Output the [x, y] coordinate of the center of the cell containing the given text.  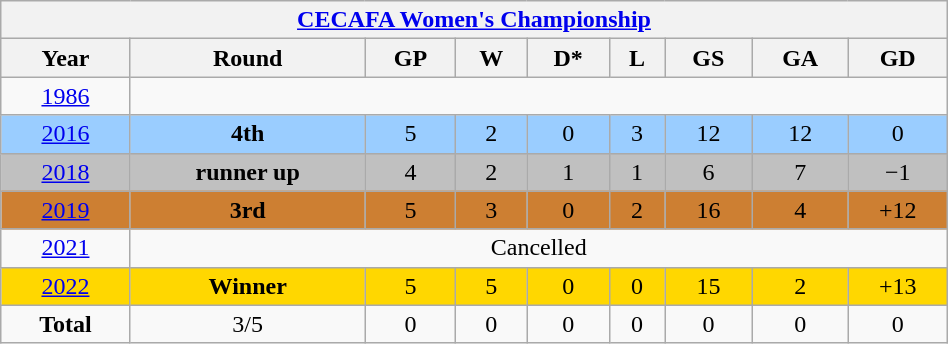
2016 [66, 134]
15 [708, 286]
2019 [66, 210]
2021 [66, 248]
L [636, 58]
−1 [898, 172]
GA [800, 58]
runner up [248, 172]
GP [410, 58]
D* [568, 58]
3rd [248, 210]
Cancelled [538, 248]
6 [708, 172]
CECAFA Women's Championship [474, 20]
2022 [66, 286]
+12 [898, 210]
2018 [66, 172]
3/5 [248, 324]
4th [248, 134]
W [492, 58]
7 [800, 172]
GD [898, 58]
16 [708, 210]
Round [248, 58]
Winner [248, 286]
+13 [898, 286]
GS [708, 58]
Total [66, 324]
1986 [66, 96]
Year [66, 58]
